Detect which cell encompasses the target text, then output its (X, Y) center coordinate. 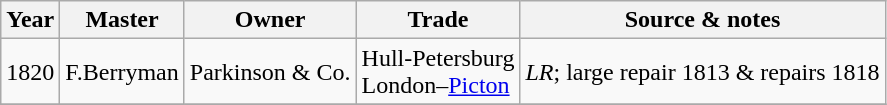
1820 (30, 72)
Parkinson & Co. (270, 72)
Owner (270, 20)
Hull-PetersburgLondon–Picton (438, 72)
Source & notes (702, 20)
F.Berryman (122, 72)
LR; large repair 1813 & repairs 1818 (702, 72)
Trade (438, 20)
Year (30, 20)
Master (122, 20)
